Pinpoint the cell where the given text exists, returning its (X, Y) midpoint coordinate. 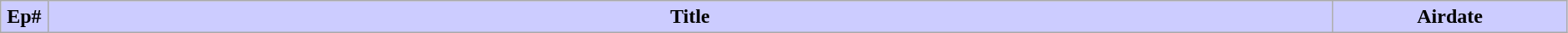
Ep# (24, 17)
Title (690, 17)
Airdate (1450, 17)
